Detect which cell encompasses the target text, then output its [X, Y] center coordinate. 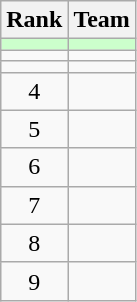
Rank [34, 20]
Team [102, 20]
7 [34, 205]
4 [34, 91]
6 [34, 167]
8 [34, 243]
5 [34, 129]
9 [34, 281]
